From the cell containing the given text, extract its center point as (X, Y) coordinate. 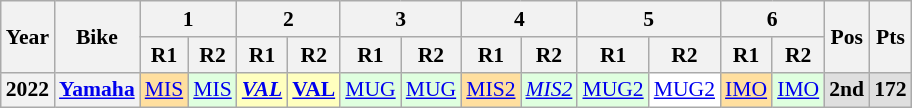
1 (188, 19)
Year (28, 36)
Yamaha (97, 90)
172 (890, 90)
Pos (846, 36)
4 (519, 19)
5 (648, 19)
Pts (890, 36)
2nd (846, 90)
3 (400, 19)
2 (288, 19)
Bike (97, 36)
2022 (28, 90)
6 (772, 19)
